Scan for the cell matching the given text and deliver its (X, Y) coordinate at center. 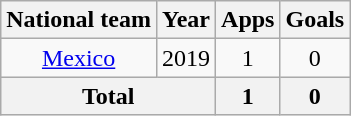
Mexico (79, 58)
Year (186, 20)
Apps (248, 20)
Total (108, 96)
National team (79, 20)
Goals (315, 20)
2019 (186, 58)
